Pinpoint the cell where the given text exists, returning its (x, y) midpoint coordinate. 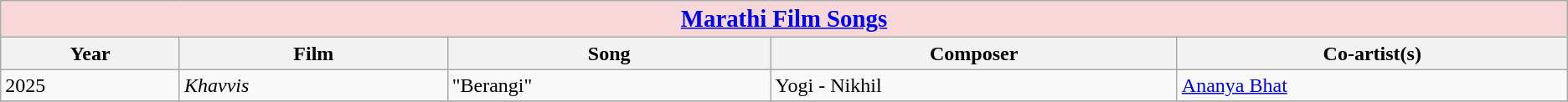
Co-artist(s) (1372, 54)
Yogi - Nikhil (973, 85)
Year (90, 54)
Song (609, 54)
2025 (90, 85)
Composer (973, 54)
"Berangi" (609, 85)
Ananya Bhat (1372, 85)
Film (313, 54)
Marathi Film Songs (784, 19)
Khavvis (313, 85)
